Return (X, Y) of the center of cell containing provided text 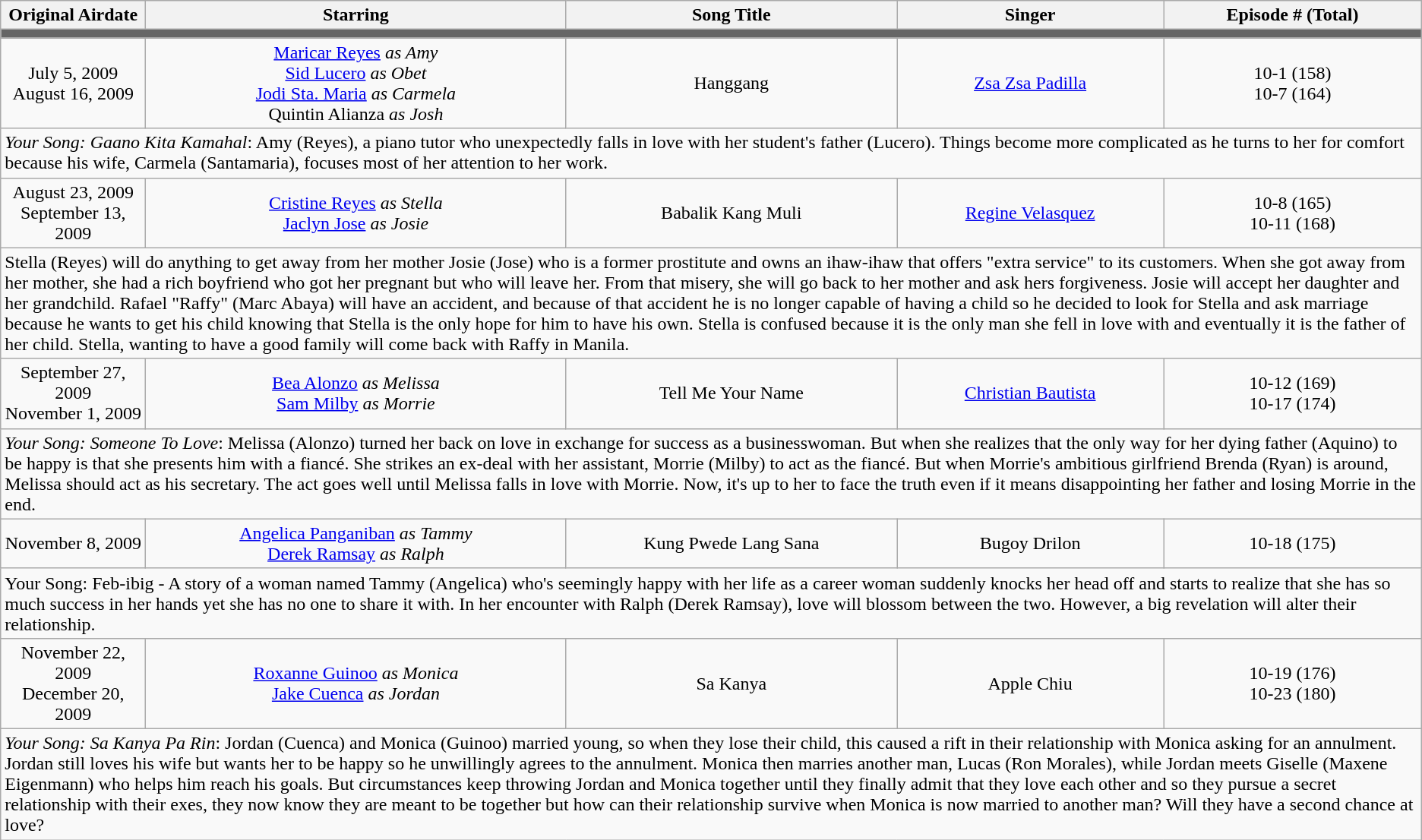
Starring (355, 15)
Singer (1030, 15)
10-1 (158) 10-7 (164) (1293, 84)
November 22, 2009 December 20, 2009 (73, 684)
Bea Alonzo as Melissa Sam Milby as Morrie (355, 393)
Angelica Panganiban as Tammy Derek Ramsay as Ralph (355, 544)
Hanggang (731, 84)
Christian Bautista (1030, 393)
August 23, 2009 September 13, 2009 (73, 213)
Kung Pwede Lang Sana (731, 544)
10-12 (169) 10-17 (174) (1293, 393)
Maricar Reyes as Amy Sid Lucero as Obet Jodi Sta. Maria as Carmela Quintin Alianza as Josh (355, 84)
Bugoy Drilon (1030, 544)
Original Airdate (73, 15)
Tell Me Your Name (731, 393)
November 8, 2009 (73, 544)
Regine Velasquez (1030, 213)
Zsa Zsa Padilla (1030, 84)
10-19 (176) 10-23 (180) (1293, 684)
Sa Kanya (731, 684)
July 5, 2009 August 16, 2009 (73, 84)
Cristine Reyes as Stella Jaclyn Jose as Josie (355, 213)
Episode # (Total) (1293, 15)
Roxanne Guinoo as Monica Jake Cuenca as Jordan (355, 684)
10-18 (175) (1293, 544)
Babalik Kang Muli (731, 213)
September 27, 2009 November 1, 2009 (73, 393)
Song Title (731, 15)
Apple Chiu (1030, 684)
10-8 (165) 10-11 (168) (1293, 213)
